Find where the given text appears and provide that cell's center as (X, Y) coordinate. 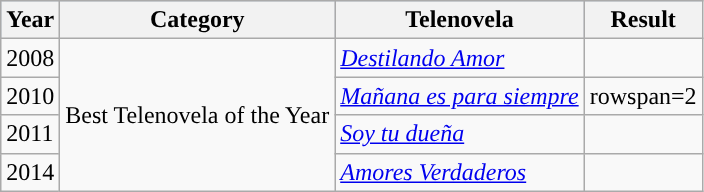
Mañana es para siempre (460, 96)
2010 (30, 96)
Year (30, 20)
Destilando Amor (460, 58)
rowspan=2 (643, 96)
Result (643, 20)
Soy tu dueña (460, 134)
Category (198, 20)
Amores Verdaderos (460, 172)
2008 (30, 58)
2014 (30, 172)
Telenovela (460, 20)
Best Telenovela of the Year (198, 115)
2011 (30, 134)
